Find where the given text appears and provide that cell's center as (X, Y) coordinate. 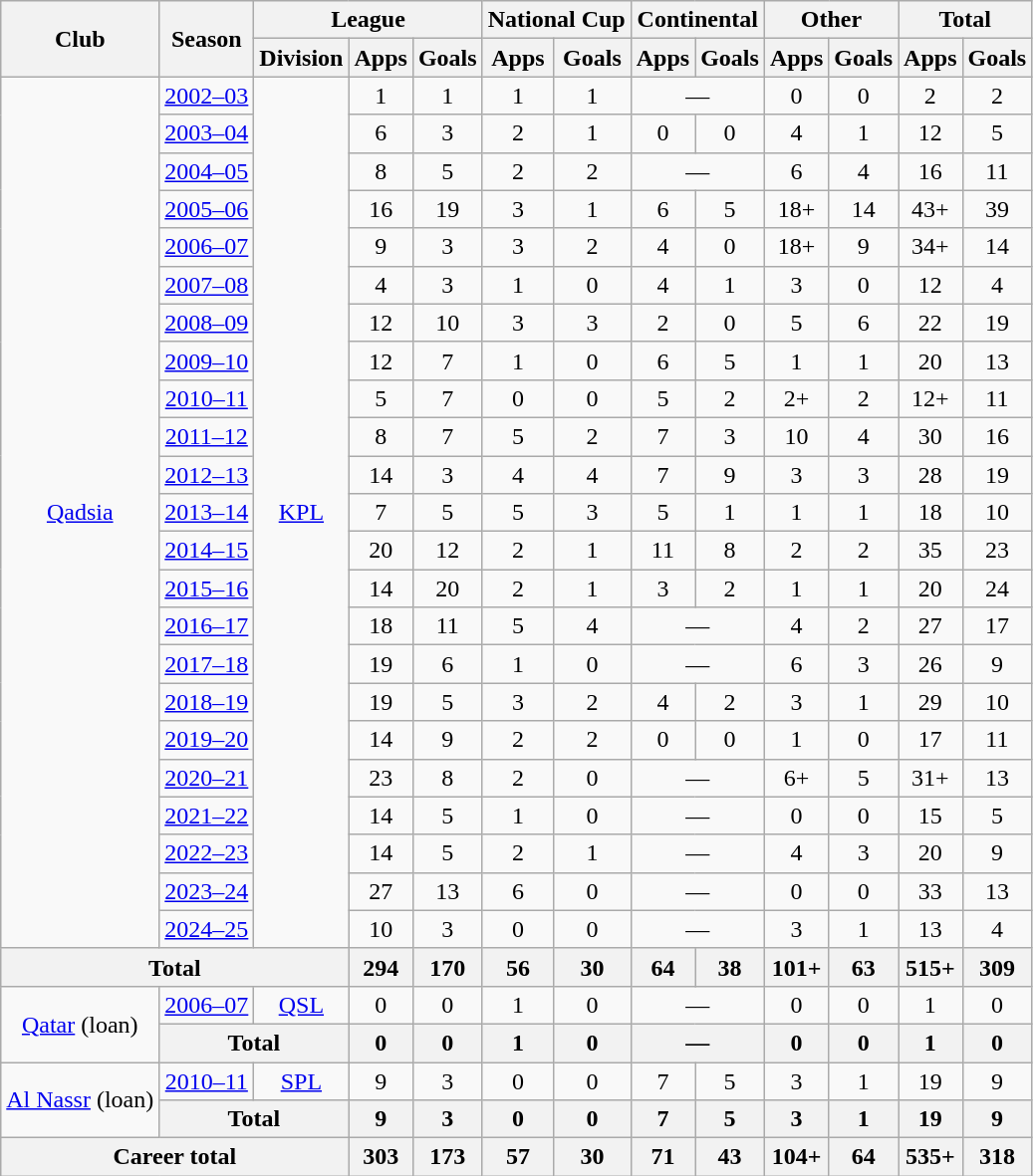
2012–13 (207, 475)
309 (997, 967)
29 (930, 702)
League (369, 20)
173 (447, 1157)
Qatar (loan) (80, 1024)
Career total (175, 1157)
104+ (796, 1157)
303 (381, 1157)
KPL (301, 512)
2023–24 (207, 891)
63 (864, 967)
35 (930, 551)
2+ (796, 398)
34+ (930, 247)
33 (930, 891)
2003–04 (207, 133)
28 (930, 475)
2007–08 (207, 285)
2009–10 (207, 360)
6+ (796, 778)
2019–20 (207, 740)
12+ (930, 398)
43 (730, 1157)
2024–25 (207, 929)
2004–05 (207, 171)
Division (301, 58)
515+ (930, 967)
318 (997, 1157)
QSL (301, 1005)
294 (381, 967)
2017–18 (207, 664)
Other (831, 20)
15 (930, 816)
Continental (697, 20)
2008–09 (207, 323)
Al Nassr (loan) (80, 1099)
National Cup (556, 20)
2002–03 (207, 96)
170 (447, 967)
Season (207, 39)
38 (730, 967)
535+ (930, 1157)
2011–12 (207, 436)
2020–21 (207, 778)
26 (930, 664)
2016–17 (207, 626)
2013–14 (207, 513)
2021–22 (207, 816)
71 (662, 1157)
57 (518, 1157)
31+ (930, 778)
24 (997, 588)
2005–06 (207, 209)
56 (518, 967)
SPL (301, 1080)
43+ (930, 209)
2022–23 (207, 853)
39 (997, 209)
2015–16 (207, 588)
Club (80, 39)
101+ (796, 967)
2018–19 (207, 702)
22 (930, 323)
2014–15 (207, 551)
Qadsia (80, 512)
